Output the (X, Y) coordinate of the center of the cell containing the given text.  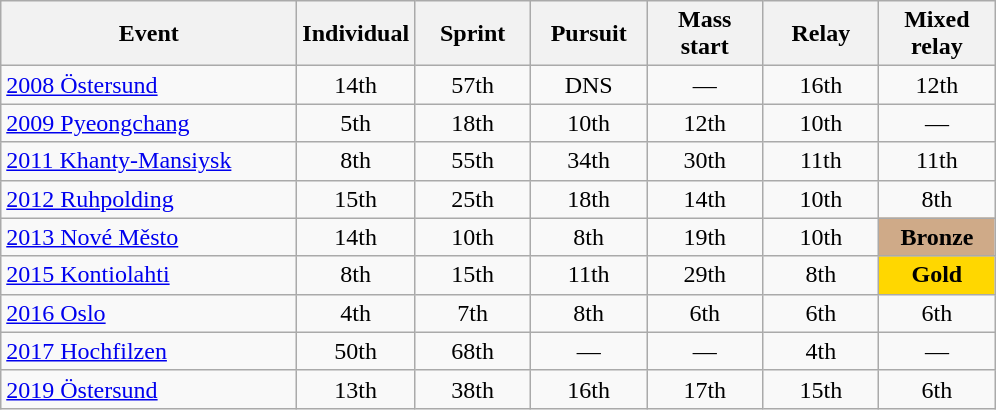
Gold (937, 275)
Mass start (705, 34)
55th (473, 161)
Relay (821, 34)
Sprint (473, 34)
7th (473, 313)
19th (705, 237)
2012 Ruhpolding (149, 199)
Bronze (937, 237)
5th (356, 123)
2015 Kontiolahti (149, 275)
Individual (356, 34)
57th (473, 85)
2019 Östersund (149, 389)
25th (473, 199)
Pursuit (589, 34)
2008 Östersund (149, 85)
2009 Pyeongchang (149, 123)
30th (705, 161)
29th (705, 275)
2013 Nové Město (149, 237)
68th (473, 351)
DNS (589, 85)
2016 Oslo (149, 313)
38th (473, 389)
17th (705, 389)
2011 Khanty-Mansiysk (149, 161)
2017 Hochfilzen (149, 351)
Event (149, 34)
Mixed relay (937, 34)
50th (356, 351)
13th (356, 389)
34th (589, 161)
